Find where the given text appears and provide that cell's center as (x, y) coordinate. 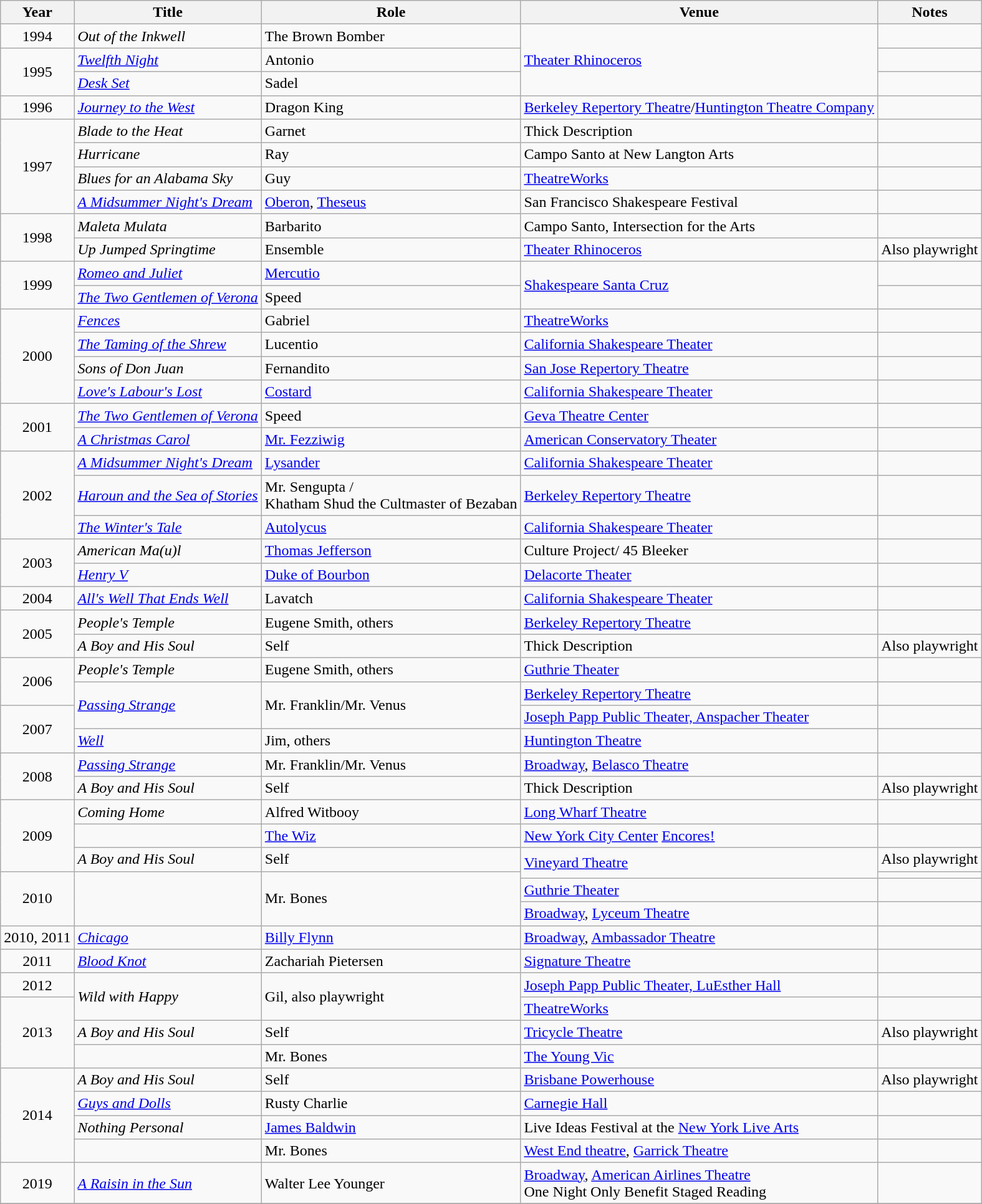
1996 (37, 107)
Joseph Papp Public Theater, LuEsther Hall (700, 985)
Coming Home (168, 812)
Huntington Theatre (700, 741)
James Baldwin (391, 1127)
2019 (37, 1183)
Walter Lee Younger (391, 1183)
Broadway, American Airlines Theatre One Night Only Benefit Staged Reading (700, 1183)
2012 (37, 985)
Dragon King (391, 107)
American Conservatory Theater (700, 439)
Tricycle Theatre (700, 1032)
Sons of Don Juan (168, 368)
Lavatch (391, 598)
Venue (700, 12)
Mr. Fezziwig (391, 439)
Ensemble (391, 249)
2010, 2011 (37, 937)
The Wiz (391, 836)
Twelfth Night (168, 60)
2009 (37, 836)
Campo Santo at New Langton Arts (700, 155)
Lucentio (391, 345)
Gil, also playwright (391, 996)
Notes (930, 12)
Desk Set (168, 84)
A Raisin in the Sun (168, 1183)
Out of the Inkwell (168, 36)
New York City Center Encores! (700, 836)
Wild with Happy (168, 996)
San Jose Repertory Theatre (700, 368)
A Christmas Carol (168, 439)
Jim, others (391, 741)
2003 (37, 563)
Autolycus (391, 527)
Maleta Mulata (168, 226)
Broadway, Ambassador Theatre (700, 937)
Title (168, 12)
Guys and Dolls (168, 1104)
Rusty Charlie (391, 1104)
Blood Knot (168, 961)
2010 (37, 899)
Carnegie Hall (700, 1104)
Blade to the Heat (168, 131)
The Taming of the Shrew (168, 345)
2002 (37, 495)
Shakespeare Santa Cruz (700, 285)
1998 (37, 237)
Haroun and the Sea of Stories (168, 495)
Fernandito (391, 368)
2004 (37, 598)
Mr. Sengupta / Khatham Shud the Cultmaster of Bezaban (391, 495)
Oberon, Theseus (391, 202)
Signature Theatre (700, 961)
American Ma(u)l (168, 551)
San Francisco Shakespeare Festival (700, 202)
Gabriel (391, 321)
Duke of Bourbon (391, 575)
Brisbane Powerhouse (700, 1080)
1995 (37, 72)
Nothing Personal (168, 1127)
Alfred Witbooy (391, 812)
Ray (391, 155)
Journey to the West (168, 107)
Year (37, 12)
Live Ideas Festival at the New York Live Arts (700, 1127)
The Winter's Tale (168, 527)
Love's Labour's Lost (168, 392)
Long Wharf Theatre (700, 812)
2013 (37, 1032)
Chicago (168, 937)
Berkeley Repertory Theatre/Huntington Theatre Company (700, 107)
1997 (37, 166)
Up Jumped Springtime (168, 249)
Hurricane (168, 155)
2001 (37, 428)
2000 (37, 356)
Sadel (391, 84)
The Young Vic (700, 1056)
West End theatre, Garrick Theatre (700, 1151)
Culture Project/ 45 Bleeker (700, 551)
Barbarito (391, 226)
Antonio (391, 60)
Fences (168, 321)
Geva Theatre Center (700, 416)
Joseph Papp Public Theater, Anspacher Theater (700, 717)
Blues for an Alabama Sky (168, 178)
2011 (37, 961)
Vineyard Theatre (700, 862)
Costard (391, 392)
Zachariah Pietersen (391, 961)
Garnet (391, 131)
Mercutio (391, 273)
Broadway, Belasco Theatre (700, 765)
Campo Santo, Intersection for the Arts (700, 226)
2005 (37, 634)
Well (168, 741)
Billy Flynn (391, 937)
2014 (37, 1116)
Lysander (391, 463)
2006 (37, 681)
The Brown Bomber (391, 36)
1994 (37, 36)
1999 (37, 285)
Delacorte Theater (700, 575)
Henry V (168, 575)
2007 (37, 729)
Thomas Jefferson (391, 551)
Broadway, Lyceum Theatre (700, 914)
All's Well That Ends Well (168, 598)
2008 (37, 776)
Role (391, 12)
Romeo and Juliet (168, 273)
Guy (391, 178)
